Identify which cell holds the provided text, then report its [x, y] central coordinate. 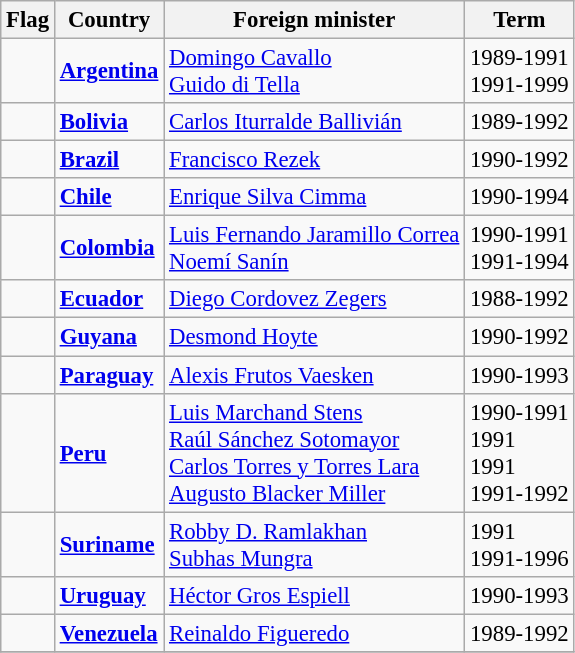
Chile [108, 197]
Colombia [108, 248]
19911991-1996 [520, 544]
Guyana [108, 337]
Carlos Iturralde Ballivián [314, 122]
Country [108, 20]
Enrique Silva Cimma [314, 197]
1988-1992 [520, 299]
Foreign minister [314, 20]
Domingo CavalloGuido di Tella [314, 72]
Paraguay [108, 375]
Peru [108, 452]
Ecuador [108, 299]
Francisco Rezek [314, 160]
Diego Cordovez Zegers [314, 299]
Suriname [108, 544]
Uruguay [108, 595]
Argentina [108, 72]
1990-1994 [520, 197]
1989-19911991-1999 [520, 72]
Flag [28, 20]
Luis Marchand StensRaúl Sánchez SotomayorCarlos Torres y Torres LaraAugusto Blacker Miller [314, 452]
Term [520, 20]
Alexis Frutos Vaesken [314, 375]
Venezuela [108, 633]
1990-19911991-1994 [520, 248]
Brazil [108, 160]
Héctor Gros Espiell [314, 595]
Robby D. RamlakhanSubhas Mungra [314, 544]
Desmond Hoyte [314, 337]
Reinaldo Figueredo [314, 633]
Bolivia [108, 122]
Luis Fernando Jaramillo CorreaNoemí Sanín [314, 248]
1990-1991199119911991-1992 [520, 452]
